From the cell containing the given text, extract its center point as (X, Y) coordinate. 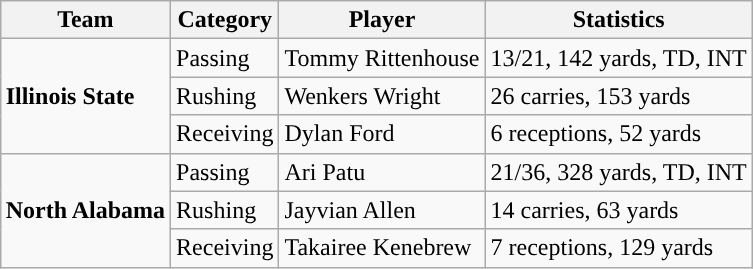
6 receptions, 52 yards (618, 134)
Category (225, 20)
Tommy Rittenhouse (382, 58)
Statistics (618, 20)
Takairee Kenebrew (382, 248)
Dylan Ford (382, 134)
7 receptions, 129 yards (618, 248)
Player (382, 20)
14 carries, 63 yards (618, 210)
13/21, 142 yards, TD, INT (618, 58)
21/36, 328 yards, TD, INT (618, 172)
Wenkers Wright (382, 96)
North Alabama (85, 210)
Jayvian Allen (382, 210)
Ari Patu (382, 172)
Team (85, 20)
Illinois State (85, 96)
26 carries, 153 yards (618, 96)
